Provide the [X, Y] coordinate of the cell's center where the given text is located.  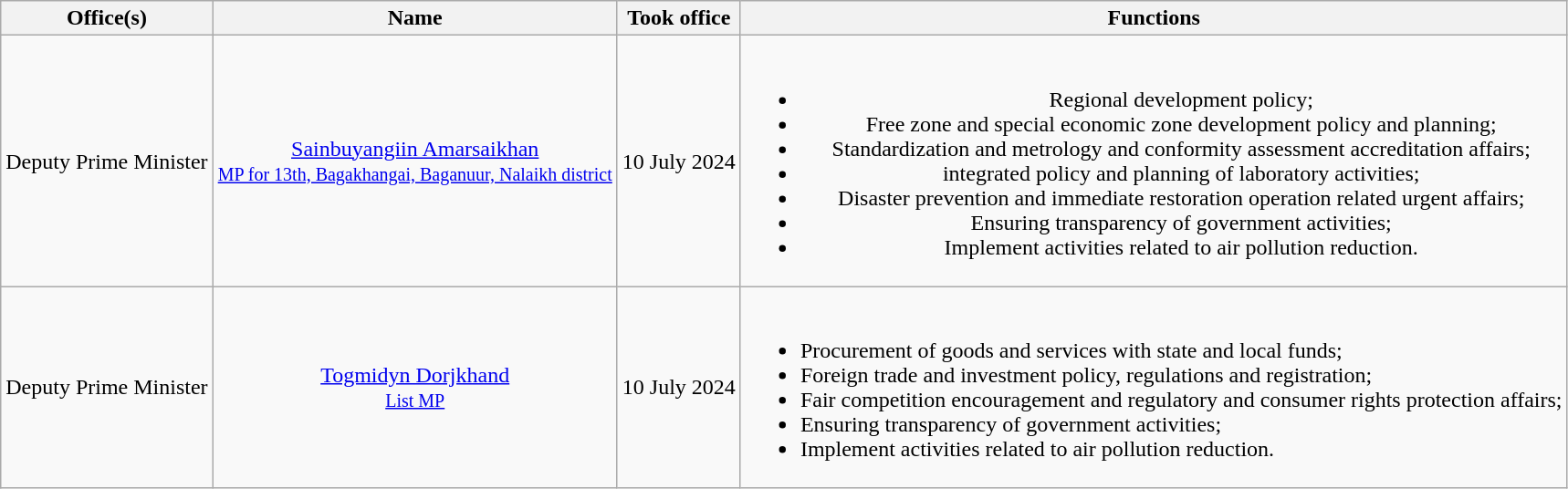
Functions [1154, 18]
Togmidyn DorjkhandList MP [414, 387]
Name [414, 18]
Took office [679, 18]
Office(s) [107, 18]
Sainbuyangiin AmarsaikhanMP for 13th, Bagakhangai, Baganuur, Nalaikh district [414, 161]
